Return [X, Y] of the center of cell containing provided text 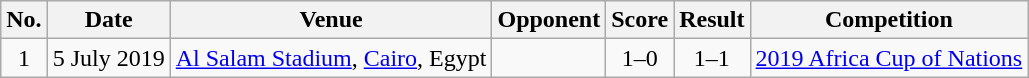
1–1 [712, 58]
Competition [889, 20]
Score [640, 20]
2019 Africa Cup of Nations [889, 58]
Opponent [549, 20]
Result [712, 20]
1 [24, 58]
5 July 2019 [108, 58]
No. [24, 20]
Al Salam Stadium, Cairo, Egypt [331, 58]
1–0 [640, 58]
Date [108, 20]
Venue [331, 20]
